For the text-containing cell, return its midpoint in (x, y) coordinate format. 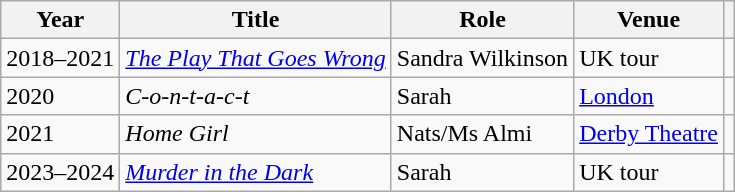
Year (60, 20)
Title (256, 20)
Venue (649, 20)
Nats/Ms Almi (482, 134)
The Play That Goes Wrong (256, 58)
2020 (60, 96)
2018–2021 (60, 58)
Home Girl (256, 134)
2021 (60, 134)
London (649, 96)
C-o-n-t-a-c-t (256, 96)
Role (482, 20)
Murder in the Dark (256, 172)
2023–2024 (60, 172)
Sandra Wilkinson (482, 58)
Derby Theatre (649, 134)
